Output the (X, Y) coordinate of the center of the cell containing the given text.  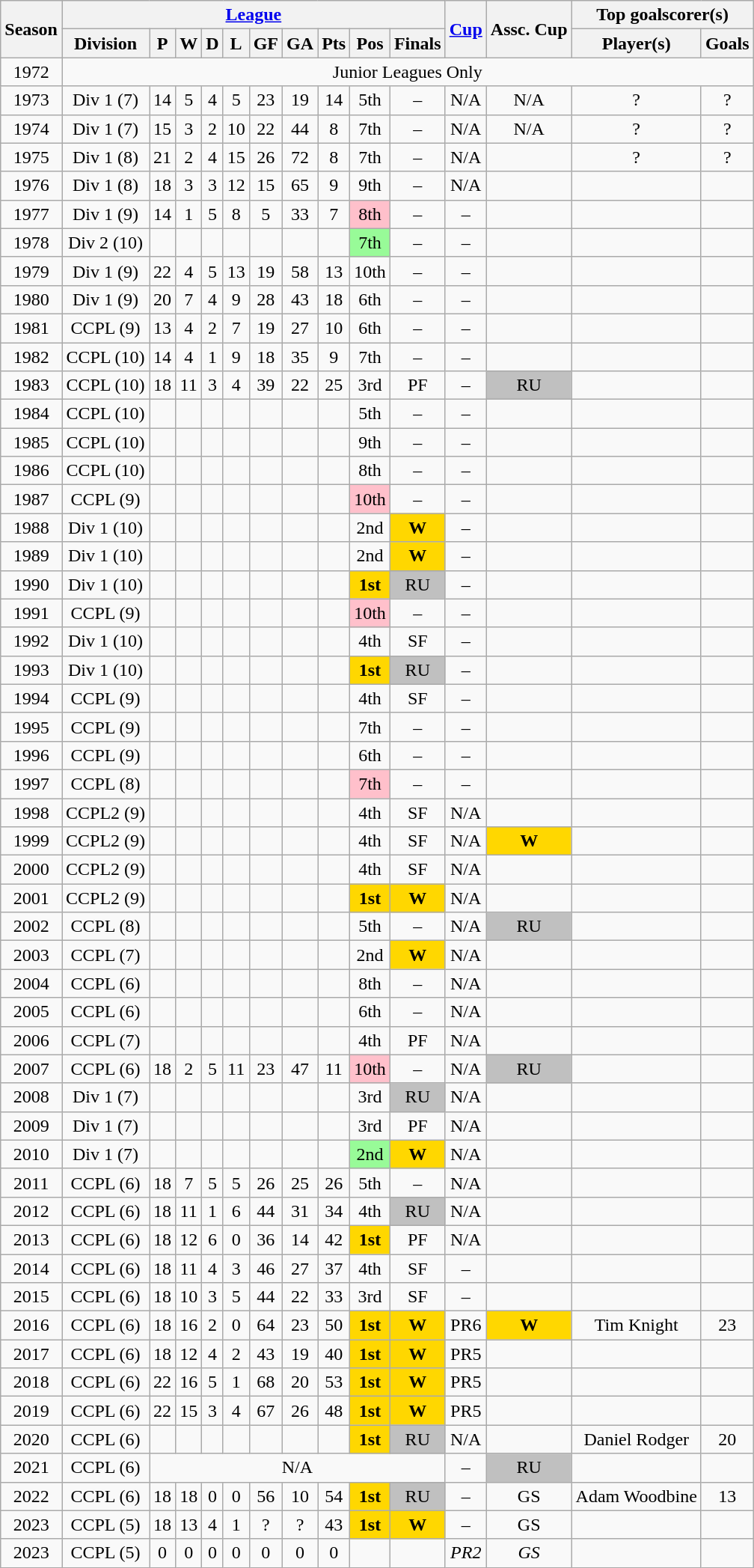
28 (266, 299)
2001 (31, 898)
64 (266, 1326)
D (212, 43)
Finals (417, 43)
1984 (31, 414)
1997 (31, 784)
Assc. Cup (529, 29)
21 (163, 157)
2019 (31, 1411)
Top goalscorer(s) (663, 15)
68 (266, 1382)
Div 2 (10) (105, 242)
1974 (31, 129)
L (236, 43)
2006 (31, 1040)
2010 (31, 1154)
1998 (31, 812)
Season (31, 29)
36 (266, 1239)
1972 (31, 72)
GA (301, 43)
1975 (31, 157)
47 (301, 1069)
PR2 (465, 1553)
2007 (31, 1069)
37 (334, 1269)
2013 (31, 1239)
GF (266, 43)
56 (266, 1496)
50 (334, 1326)
42 (334, 1239)
1983 (31, 385)
1992 (31, 641)
P (163, 43)
53 (334, 1382)
1990 (31, 585)
Pos (370, 43)
2002 (31, 927)
Daniel Rodger (636, 1439)
40 (334, 1354)
1976 (31, 186)
1989 (31, 556)
1977 (31, 214)
2003 (31, 955)
34 (334, 1211)
2014 (31, 1269)
1987 (31, 499)
2004 (31, 983)
2005 (31, 1012)
2015 (31, 1297)
League (253, 15)
Adam Woodbine (636, 1496)
65 (301, 186)
1986 (31, 471)
72 (301, 157)
2012 (31, 1211)
46 (266, 1269)
1993 (31, 670)
1973 (31, 100)
2011 (31, 1183)
2016 (31, 1326)
1991 (31, 613)
1985 (31, 442)
31 (301, 1211)
PR6 (465, 1326)
1982 (31, 357)
Player(s) (636, 43)
58 (301, 271)
2017 (31, 1354)
1996 (31, 755)
1980 (31, 299)
Goals (727, 43)
Tim Knight (636, 1326)
1981 (31, 328)
2008 (31, 1097)
Cup (465, 29)
1979 (31, 271)
48 (334, 1411)
Junior Leagues Only (407, 72)
1978 (31, 242)
2000 (31, 870)
Pts (334, 43)
2018 (31, 1382)
2021 (31, 1468)
2020 (31, 1439)
1995 (31, 727)
1999 (31, 841)
35 (301, 357)
Division (105, 43)
39 (266, 385)
54 (334, 1496)
1994 (31, 698)
2009 (31, 1126)
2022 (31, 1496)
67 (266, 1411)
1988 (31, 528)
